Extract the (x, y) coordinate from the center of the cell holding the provided text.  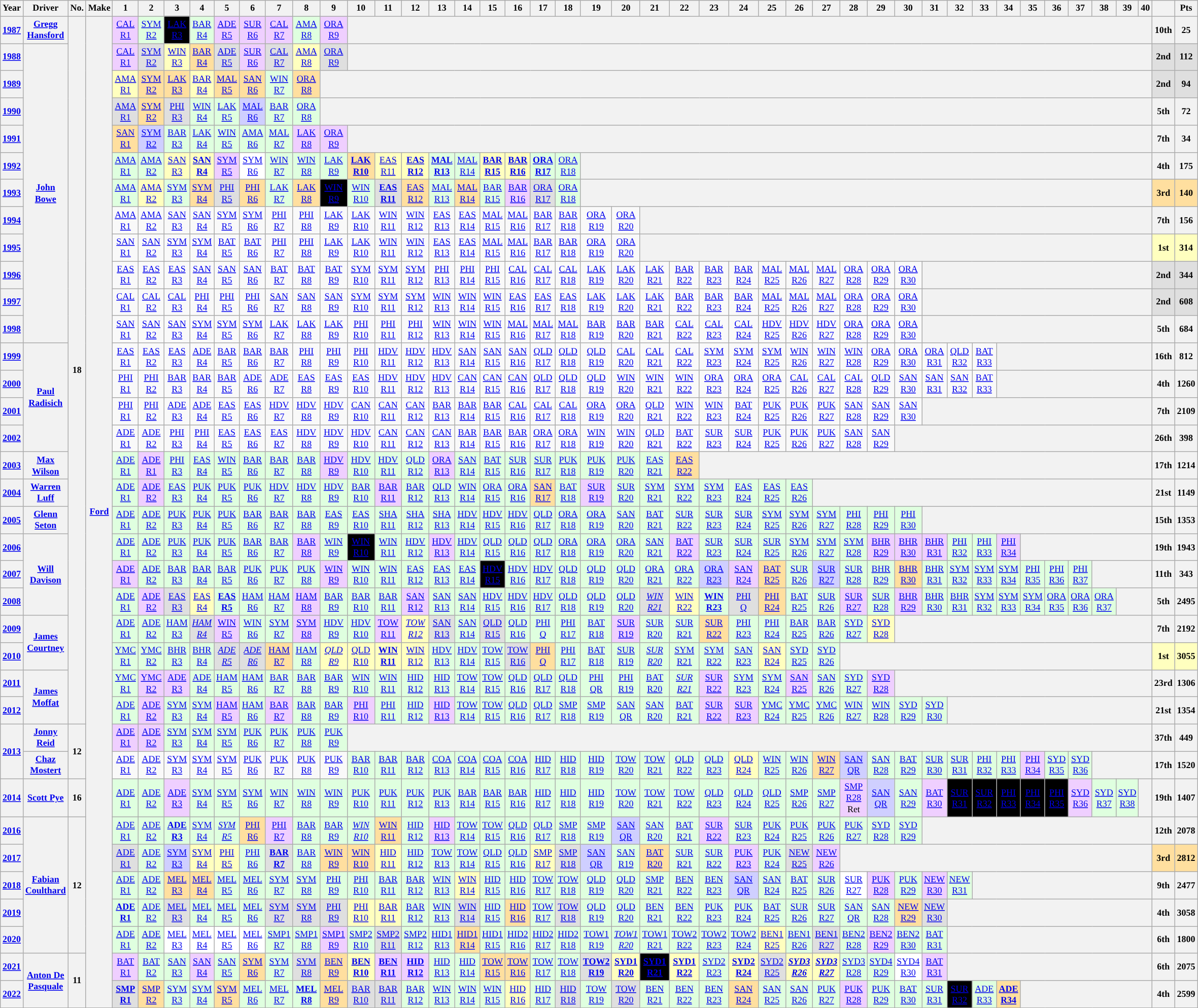
PHIR36 (1056, 574)
PHIR19 (626, 683)
ADE R2 (151, 738)
LAKR5 (227, 112)
NEWR25 (799, 858)
SANR16 (518, 357)
BATR24 (743, 411)
CALR20 (626, 357)
13 (441, 8)
TOW2R22 (684, 940)
SYD2R23 (714, 967)
ORAR36 (1081, 602)
2020 (12, 940)
Chaz Mostert (46, 765)
BEN2R28 (854, 940)
SHAR12 (416, 520)
BATR7 (279, 275)
Pts (1186, 8)
COAR13 (441, 765)
1306 (1186, 683)
2011 (12, 683)
BHRR3 (177, 656)
1407 (1186, 798)
32 (960, 8)
QLDR29 (881, 384)
314 (1186, 248)
WINR3 (177, 57)
MALR7 (279, 139)
CALR27 (827, 384)
PHIR29 (881, 520)
PHIR30 (908, 520)
SANR12 (416, 602)
6 (253, 8)
SMPR17 (543, 858)
HID2R16 (518, 940)
SANR19 (626, 858)
BARR21 (655, 329)
10 (361, 8)
HDVR27 (827, 329)
1991 (12, 139)
TOWR19 (596, 994)
SYD3R27 (827, 967)
SYD2R25 (772, 967)
2192 (1186, 629)
7 (279, 8)
HID1R14 (467, 940)
SYDR37 (1104, 798)
2009 (12, 629)
Make (99, 8)
2012 (12, 711)
Fabian Coulthard (46, 885)
Jonny Reid (46, 738)
1520 (1186, 765)
23rd (1163, 683)
2004 (12, 493)
1943 (1186, 547)
EASR26 (799, 493)
SANR8 (306, 302)
PUKR12 (416, 798)
1999 (12, 357)
1214 (1186, 466)
SURR16 (518, 466)
NEWR29 (908, 913)
CANR14 (467, 384)
8 (306, 8)
ORAR35 (1056, 602)
Gregg Hansford (46, 30)
1990 (12, 112)
37th (1163, 738)
ORAR31 (935, 357)
24 (743, 8)
BATR1 (126, 967)
2017 (12, 858)
2008 (12, 602)
Paul Radisich (46, 398)
HAMR4 (202, 629)
SMP1R8 (306, 940)
TOW2R19 (596, 967)
QLDR32 (960, 357)
QLDR13 (441, 493)
33 (984, 8)
PUKR19 (596, 466)
SMP2R10 (361, 940)
CALR2 (151, 302)
Glenn Seton (46, 520)
ADER7 (279, 384)
HID1R13 (441, 940)
QLDR12 (416, 466)
YMCR24 (772, 711)
36 (1056, 8)
SURR25 (772, 547)
2003 (12, 466)
TOW2R24 (743, 940)
SYD2R24 (743, 967)
94 (1186, 84)
TOW2R23 (714, 940)
SYDR26 (827, 656)
BATR6 (253, 248)
HID2R17 (543, 940)
EASR22 (684, 466)
15 (493, 8)
MALR18 (568, 329)
1354 (1186, 711)
PHIR15 (493, 275)
CALR23 (714, 329)
HIDR11 (388, 858)
SANR31 (935, 384)
PHIR13 (441, 275)
ORAR25 (772, 384)
ORAR16 (518, 493)
2006 (12, 547)
812 (1186, 357)
SYM R5 (227, 738)
BENR11 (388, 967)
SANR7 (279, 302)
SURR17 (543, 466)
35 (1033, 8)
398 (1186, 438)
EASR25 (772, 493)
2495 (1186, 602)
684 (1186, 329)
Driver (46, 8)
SMPR28Ret (854, 798)
2001 (12, 411)
1995 (12, 248)
2477 (1186, 885)
2021 (12, 967)
SMPR21 (655, 885)
SANR15 (493, 357)
SYD4R29 (881, 967)
BENR9 (334, 967)
1149 (1186, 493)
1997 (12, 302)
ORAR24 (743, 384)
James Moffat (46, 697)
BENR10 (361, 967)
LAKR4 (202, 139)
CANR13 (441, 438)
YMCR26 (827, 711)
CALR24 (743, 329)
ORAR37 (1104, 602)
ADER34 (1009, 994)
2078 (1186, 831)
EASR17 (543, 302)
1800 (1186, 940)
15th (1163, 520)
PUKR9 (334, 765)
BEN2R29 (881, 940)
17 (543, 8)
SMP2R11 (388, 940)
CALR26 (799, 384)
5 (227, 8)
SANR9 (334, 302)
BEN1R27 (827, 940)
BATR9 (334, 275)
CANR16 (518, 384)
SMP2R12 (416, 940)
PHIR12 (416, 329)
Anton De Pasquale (46, 980)
2019 (12, 913)
PUKR20 (626, 466)
37 (1081, 8)
SYD4R30 (908, 967)
16th (1163, 357)
12th (1163, 831)
BATR2 (151, 967)
MELR9 (334, 994)
343 (1186, 574)
COAR14 (467, 765)
SYD1R21 (655, 967)
SYMR28 (854, 547)
156 (1186, 221)
2016 (12, 831)
1989 (12, 84)
HDVR25 (772, 329)
11th (1163, 574)
Year (12, 8)
9th (1163, 885)
CANR10 (361, 411)
112 (1186, 57)
John Bowe (46, 193)
21 (655, 8)
39 (1127, 8)
449 (1186, 738)
COAR16 (518, 765)
EASR8 (306, 384)
NEWR31 (960, 885)
72 (1186, 112)
SYD1R20 (626, 967)
2 (151, 8)
31 (935, 8)
3058 (1186, 913)
SANR23 (743, 656)
PUK R9 (334, 738)
26 (799, 8)
QLDR25 (772, 798)
BARR20 (626, 329)
TOWR13 (441, 858)
SHAR11 (388, 520)
BEN1R25 (772, 940)
EASR7 (279, 438)
MALR6 (253, 112)
1988 (12, 57)
1998 (12, 329)
TOWR12 (416, 629)
QLDR10 (361, 656)
1996 (12, 275)
TOW1R20 (626, 940)
SANR21 (655, 547)
608 (1186, 302)
BEN1R26 (799, 940)
344 (1186, 275)
AMAR6 (253, 139)
MELR7 (279, 994)
BHRR4 (202, 656)
TOW1R19 (596, 940)
22 (684, 8)
EASR21 (655, 466)
EASR18 (568, 302)
SMPR1 (126, 994)
HDVR26 (799, 329)
Will Davison (46, 574)
PUKR11 (388, 798)
4 (202, 8)
38 (1104, 8)
HAMR3 (177, 629)
WINR4 (202, 112)
MALR5 (227, 84)
ORAR15 (493, 493)
TOWR11 (388, 629)
TOW1R21 (655, 940)
29 (881, 8)
9 (334, 8)
2010 (12, 656)
HIDR14 (467, 967)
2599 (1186, 994)
ORAR21 (655, 574)
No. (77, 8)
PUKR18 (568, 466)
BATR5 (227, 248)
SYDR30 (935, 711)
SYD3R26 (799, 967)
SYM R4 (202, 738)
SHAR13 (441, 520)
SURR30 (935, 765)
SMP1R9 (334, 940)
2075 (1186, 967)
CALR28 (854, 384)
SYD1R22 (684, 967)
2002 (12, 438)
PHIR14 (467, 275)
SYDR38 (1127, 798)
COAR15 (493, 765)
2000 (12, 384)
PUK R8 (306, 738)
BARR26 (827, 629)
40 (1146, 8)
SYDR25 (799, 656)
EASR24 (743, 493)
QLDR22 (684, 765)
ADE R1 (126, 738)
10th (1163, 30)
PHIR28 (854, 520)
SANR32 (960, 384)
CALR3 (177, 302)
1994 (12, 221)
PHIR37 (1081, 574)
1993 (12, 193)
YMCR25 (799, 711)
SYM R3 (177, 738)
BARR19 (596, 329)
20 (626, 8)
ADER33 (984, 994)
ORAR13 (441, 466)
140 (1186, 193)
NEWR26 (827, 858)
19 (596, 8)
WINR25 (772, 765)
PUKR10 (361, 798)
MALR17 (543, 329)
CALR21 (655, 357)
30 (908, 8)
23 (714, 8)
Scott Pye (46, 798)
SYDR35 (1056, 765)
BATR29 (908, 765)
2018 (12, 885)
PUKR13 (441, 798)
HID1R15 (493, 940)
Max Wilson (46, 466)
1260 (1186, 384)
3055 (1186, 656)
PUK R6 (253, 738)
2812 (1186, 858)
WINR19 (596, 438)
14 (467, 8)
SYD3R28 (854, 967)
Ford (99, 512)
28 (854, 8)
1353 (1186, 520)
Warren Luff (46, 493)
SMPR26 (799, 798)
EASR16 (518, 302)
BATR15 (493, 466)
BARR13 (441, 411)
175 (1186, 166)
SMPR27 (827, 798)
2007 (12, 574)
1992 (12, 166)
1 (126, 8)
BEN2R30 (908, 940)
SMPR2 (151, 994)
2109 (1186, 411)
HID2R18 (568, 940)
SANR17 (543, 493)
2014 (12, 798)
CANR15 (493, 384)
TOWR22 (684, 798)
MELR8 (306, 994)
PHIQR (596, 683)
2022 (12, 994)
PUK R7 (279, 738)
BATR8 (306, 275)
26th (1163, 438)
BARR25 (799, 629)
PHIR23 (743, 629)
1987 (12, 30)
James Courtney (46, 642)
2005 (12, 520)
SMP1R7 (279, 940)
ORAR22 (684, 574)
WINR6 (253, 629)
QLDR9 (334, 656)
3 (177, 8)
2013 (12, 751)
27 (827, 8)
